For the text-containing cell, return its midpoint in (X, Y) coordinate format. 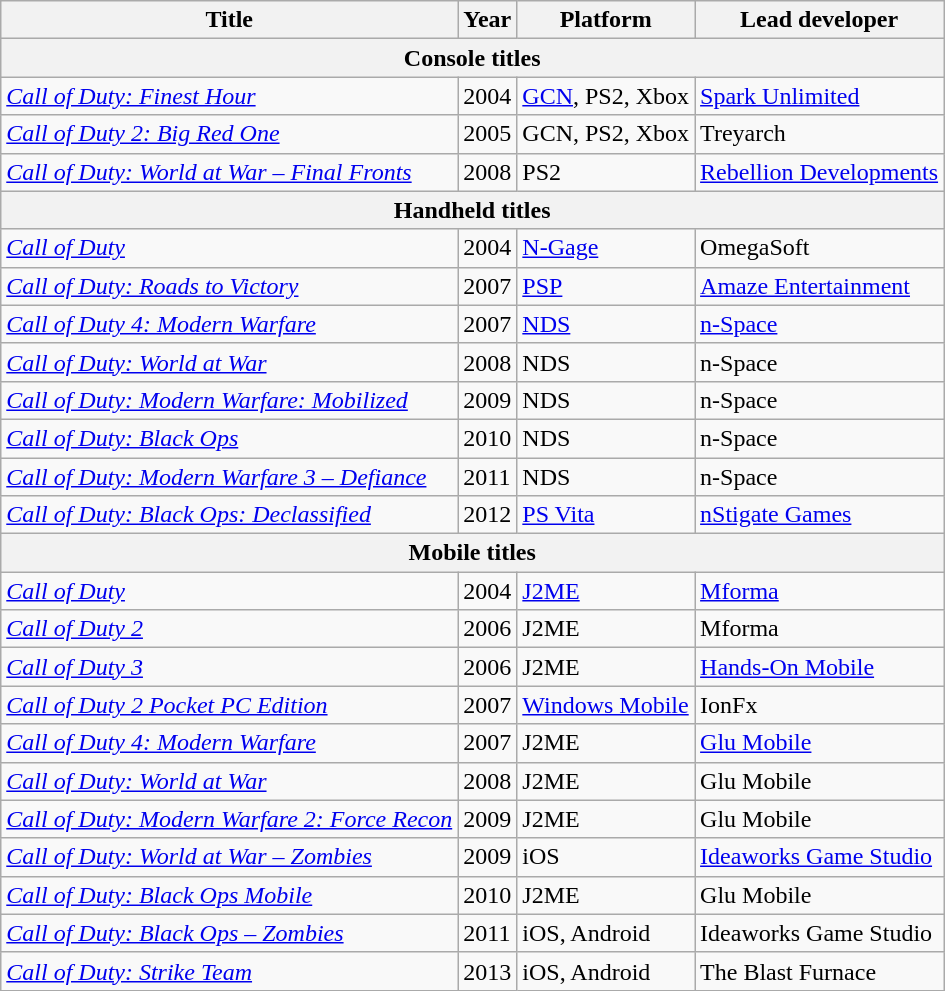
Call of Duty: Modern Warfare 2: Force Recon (230, 819)
Call of Duty: Finest Hour (230, 96)
PS2 (606, 172)
Rebellion Developments (820, 172)
Call of Duty: Black Ops: Declassified (230, 515)
Call of Duty: Roads to Victory (230, 286)
Hands-On Mobile (820, 667)
The Blast Furnace (820, 971)
N-Gage (606, 248)
Windows Mobile (606, 705)
Amaze Entertainment (820, 286)
Year (488, 20)
PS Vita (606, 515)
Call of Duty: World at War – Zombies (230, 857)
Call of Duty 3 (230, 667)
2012 (488, 515)
Call of Duty: Black Ops Mobile (230, 895)
OmegaSoft (820, 248)
Lead developer (820, 20)
Platform (606, 20)
Call of Duty 2 Pocket PC Edition (230, 705)
Console titles (472, 58)
Call of Duty: Modern Warfare: Mobilized (230, 400)
Title (230, 20)
Call of Duty: Modern Warfare 3 – Defiance (230, 477)
Call of Duty: Black Ops (230, 438)
Call of Duty 2: Big Red One (230, 134)
2013 (488, 971)
nStigate Games (820, 515)
Treyarch (820, 134)
iOS (606, 857)
2005 (488, 134)
IonFx (820, 705)
Call of Duty: World at War – Final Fronts (230, 172)
Mobile titles (472, 553)
Call of Duty 2 (230, 629)
Spark Unlimited (820, 96)
Call of Duty: Black Ops – Zombies (230, 933)
Handheld titles (472, 210)
Call of Duty: Strike Team (230, 971)
PSP (606, 286)
